Return the [X, Y] coordinate for the center point of the cell that contains the specified text.  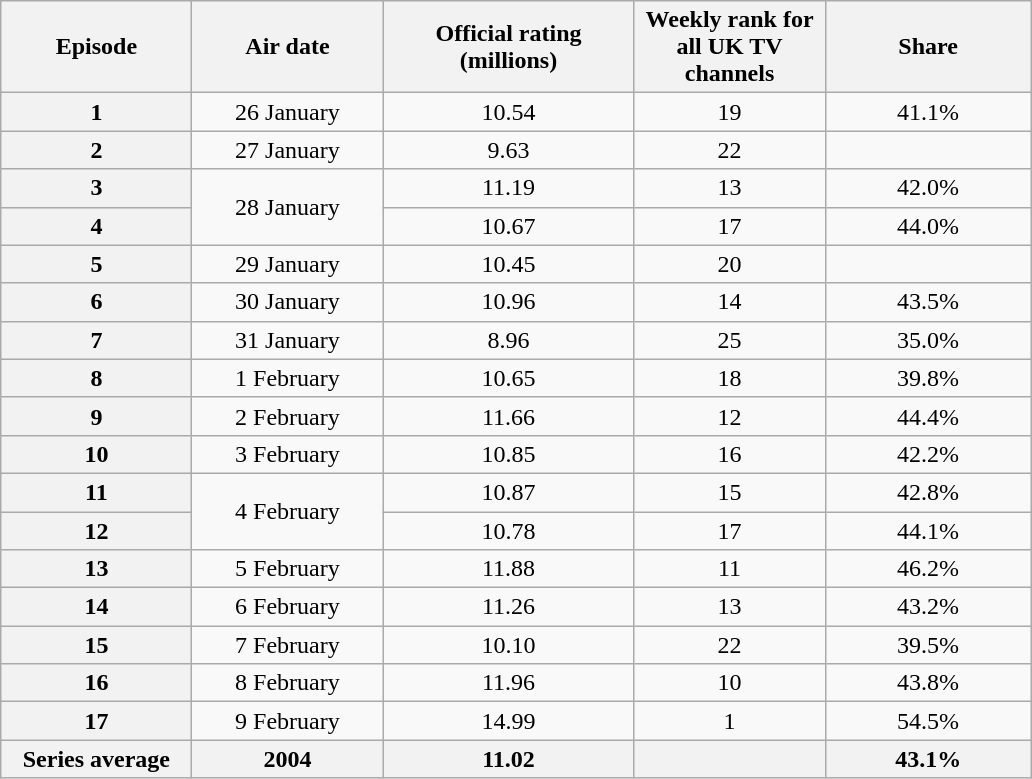
3 [96, 188]
2004 [288, 759]
11.19 [508, 188]
Weekly rank for all UK TV channels [730, 47]
41.1% [928, 112]
39.8% [928, 378]
8 [96, 378]
Official rating (millions) [508, 47]
35.0% [928, 340]
9 February [288, 721]
43.5% [928, 302]
11.88 [508, 569]
4 February [288, 511]
27 January [288, 150]
14.99 [508, 721]
43.1% [928, 759]
42.8% [928, 492]
42.2% [928, 454]
10.45 [508, 264]
46.2% [928, 569]
11.96 [508, 683]
8 February [288, 683]
44.0% [928, 226]
10.87 [508, 492]
9 [96, 416]
10.10 [508, 645]
4 [96, 226]
43.8% [928, 683]
26 January [288, 112]
6 February [288, 607]
8.96 [508, 340]
18 [730, 378]
10.67 [508, 226]
10.85 [508, 454]
Air date [288, 47]
39.5% [928, 645]
6 [96, 302]
43.2% [928, 607]
11.26 [508, 607]
25 [730, 340]
10.65 [508, 378]
54.5% [928, 721]
20 [730, 264]
7 [96, 340]
28 January [288, 207]
2 [96, 150]
29 January [288, 264]
19 [730, 112]
10.96 [508, 302]
11.66 [508, 416]
Share [928, 47]
10.78 [508, 531]
30 January [288, 302]
31 January [288, 340]
5 February [288, 569]
11.02 [508, 759]
1 February [288, 378]
9.63 [508, 150]
10.54 [508, 112]
7 February [288, 645]
42.0% [928, 188]
44.4% [928, 416]
Episode [96, 47]
3 February [288, 454]
2 February [288, 416]
Series average [96, 759]
44.1% [928, 531]
5 [96, 264]
